Return [x, y] of the center of cell containing provided text 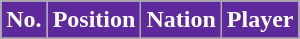
Player [260, 20]
No. [24, 20]
Position [94, 20]
Nation [181, 20]
